Provide the (x, y) coordinate of the cell's center where the given text is located.  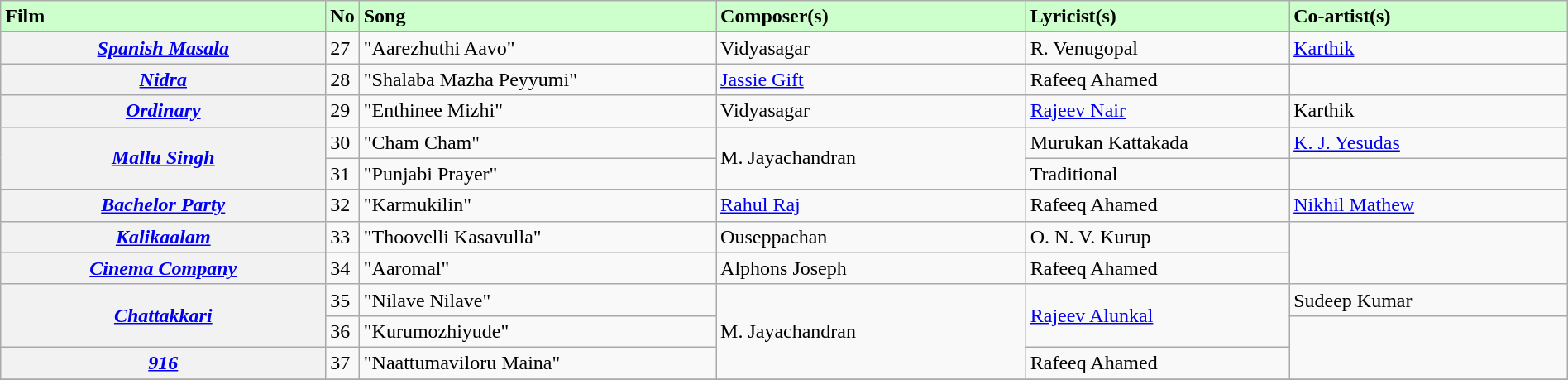
Murukan Kattakada (1157, 142)
29 (342, 111)
34 (342, 268)
Sudeep Kumar (1429, 300)
Composer(s) (872, 17)
Ordinary (164, 111)
Spanish Masala (164, 48)
35 (342, 300)
27 (342, 48)
31 (342, 174)
Film (164, 17)
Alphons Joseph (872, 268)
"Karmukilin" (538, 205)
"Enthinee Mizhi" (538, 111)
R. Venugopal (1157, 48)
Co-artist(s) (1429, 17)
37 (342, 363)
"Punjabi Prayer" (538, 174)
32 (342, 205)
30 (342, 142)
"Cham Cham" (538, 142)
K. J. Yesudas (1429, 142)
"Thoovelli Kasavulla" (538, 237)
Chattakkari (164, 315)
Lyricist(s) (1157, 17)
Bachelor Party (164, 205)
Song (538, 17)
Kalikaalam (164, 237)
"Aaromal" (538, 268)
28 (342, 79)
Rahul Raj (872, 205)
"Aarezhuthi Aavo" (538, 48)
916 (164, 363)
"Kurumozhiyude" (538, 331)
"Shalaba Mazha Peyyumi" (538, 79)
Nikhil Mathew (1429, 205)
Jassie Gift (872, 79)
"Nilave Nilave" (538, 300)
33 (342, 237)
Ouseppachan (872, 237)
Rajeev Nair (1157, 111)
Cinema Company (164, 268)
No (342, 17)
36 (342, 331)
O. N. V. Kurup (1157, 237)
Traditional (1157, 174)
"Naattumaviloru Maina" (538, 363)
Mallu Singh (164, 158)
Nidra (164, 79)
Rajeev Alunkal (1157, 315)
